Extract the (x, y) coordinate from the center of the cell holding the provided text.  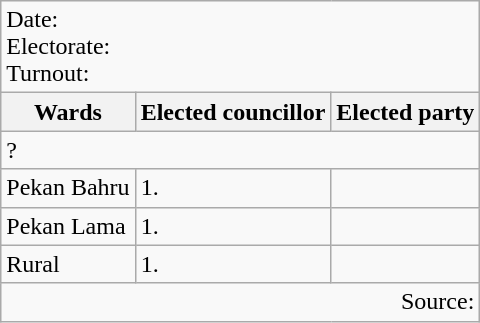
Wards (68, 112)
Source: (240, 302)
Elected councillor (233, 112)
Elected party (406, 112)
Pekan Bahru (68, 188)
Rural (68, 264)
Pekan Lama (68, 226)
Date: Electorate: Turnout: (240, 47)
? (240, 150)
